Find where the given text appears and provide that cell's center as [X, Y] coordinate. 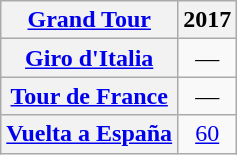
2017 [208, 20]
Tour de France [90, 96]
60 [208, 134]
Giro d'Italia [90, 58]
Grand Tour [90, 20]
Vuelta a España [90, 134]
